Extract the (x, y) coordinate from the center of the cell holding the provided text.  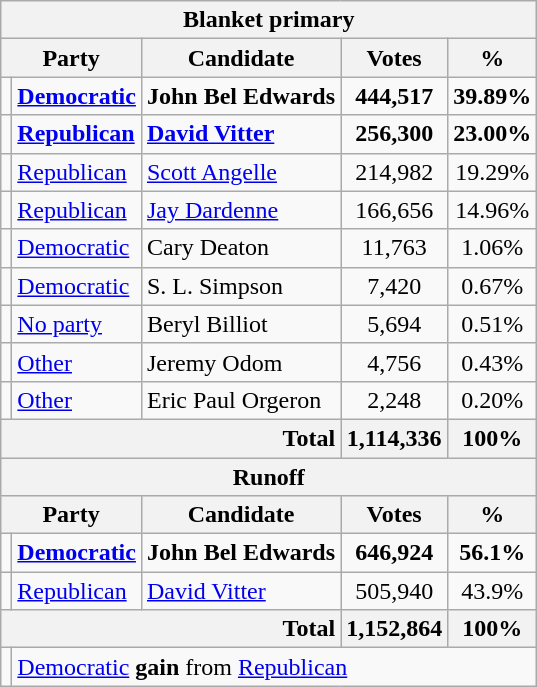
Runoff (269, 477)
166,656 (394, 210)
0.67% (492, 286)
1,152,864 (394, 629)
Beryl Billiot (240, 324)
14.96% (492, 210)
56.1% (492, 553)
Eric Paul Orgeron (240, 400)
0.51% (492, 324)
0.20% (492, 400)
7,420 (394, 286)
4,756 (394, 362)
11,763 (394, 248)
Jeremy Odom (240, 362)
Blanket primary (269, 20)
1,114,336 (394, 438)
2,248 (394, 400)
Scott Angelle (240, 172)
646,924 (394, 553)
No party (77, 324)
Cary Deaton (240, 248)
505,940 (394, 591)
43.9% (492, 591)
39.89% (492, 96)
1.06% (492, 248)
5,694 (394, 324)
S. L. Simpson (240, 286)
23.00% (492, 134)
444,517 (394, 96)
19.29% (492, 172)
214,982 (394, 172)
Democratic gain from Republican (274, 667)
Jay Dardenne (240, 210)
256,300 (394, 134)
0.43% (492, 362)
